Identify which cell holds the provided text, then report its [x, y] central coordinate. 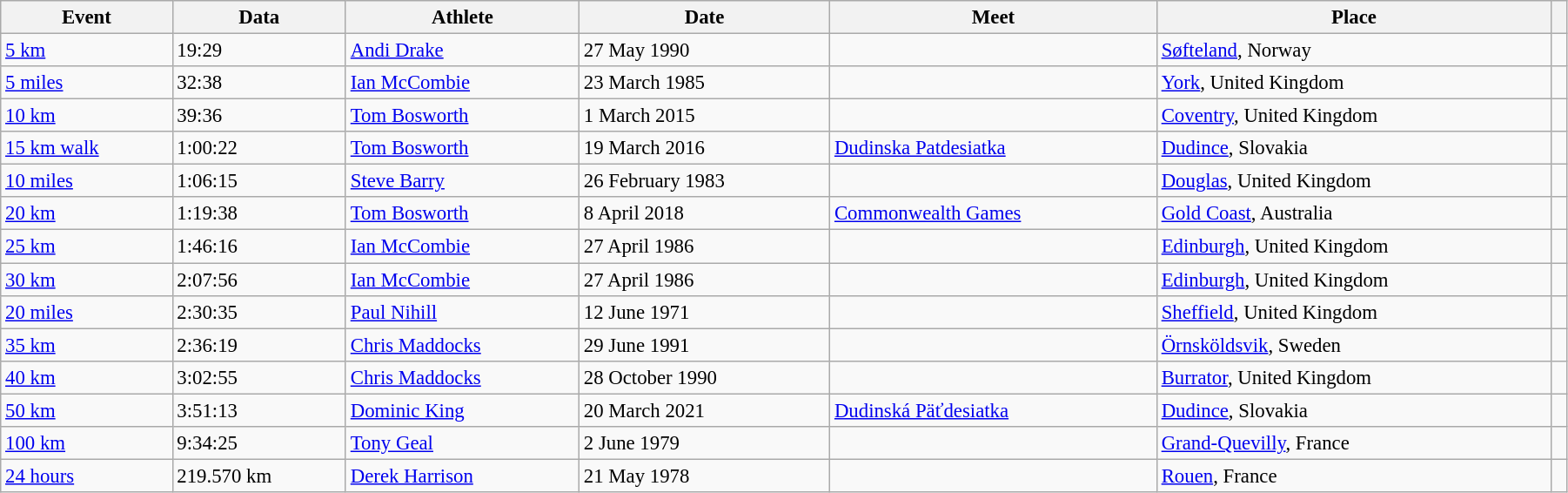
23 March 1985 [705, 83]
1:00:22 [259, 148]
Steve Barry [462, 181]
2:36:19 [259, 345]
40 km [87, 377]
Douglas, United Kingdom [1354, 181]
10 miles [87, 181]
1:46:16 [259, 246]
Place [1354, 17]
Dominic King [462, 410]
219.570 km [259, 476]
5 km [87, 51]
12 June 1971 [705, 312]
Grand-Quevilly, France [1354, 443]
York, United Kingdom [1354, 83]
32:38 [259, 83]
50 km [87, 410]
Coventry, United Kingdom [1354, 116]
8 April 2018 [705, 213]
26 February 1983 [705, 181]
27 May 1990 [705, 51]
Dudinská Päťdesiatka [994, 410]
Paul Nihill [462, 312]
20 miles [87, 312]
Data [259, 17]
29 June 1991 [705, 345]
20 km [87, 213]
19 March 2016 [705, 148]
10 km [87, 116]
28 October 1990 [705, 377]
Rouen, France [1354, 476]
Andi Drake [462, 51]
19:29 [259, 51]
Meet [994, 17]
21 May 1978 [705, 476]
3:51:13 [259, 410]
1:06:15 [259, 181]
Derek Harrison [462, 476]
Commonwealth Games [994, 213]
Sheffield, United Kingdom [1354, 312]
2:30:35 [259, 312]
100 km [87, 443]
Örnsköldsvik, Sweden [1354, 345]
Tony Geal [462, 443]
15 km walk [87, 148]
3:02:55 [259, 377]
Burrator, United Kingdom [1354, 377]
9:34:25 [259, 443]
30 km [87, 280]
5 miles [87, 83]
2 June 1979 [705, 443]
Event [87, 17]
Søfteland, Norway [1354, 51]
1:19:38 [259, 213]
39:36 [259, 116]
20 March 2021 [705, 410]
Gold Coast, Australia [1354, 213]
35 km [87, 345]
2:07:56 [259, 280]
24 hours [87, 476]
Athlete [462, 17]
1 March 2015 [705, 116]
Date [705, 17]
Dudinska Patdesiatka [994, 148]
25 km [87, 246]
